Find where the given text appears and provide that cell's center as (x, y) coordinate. 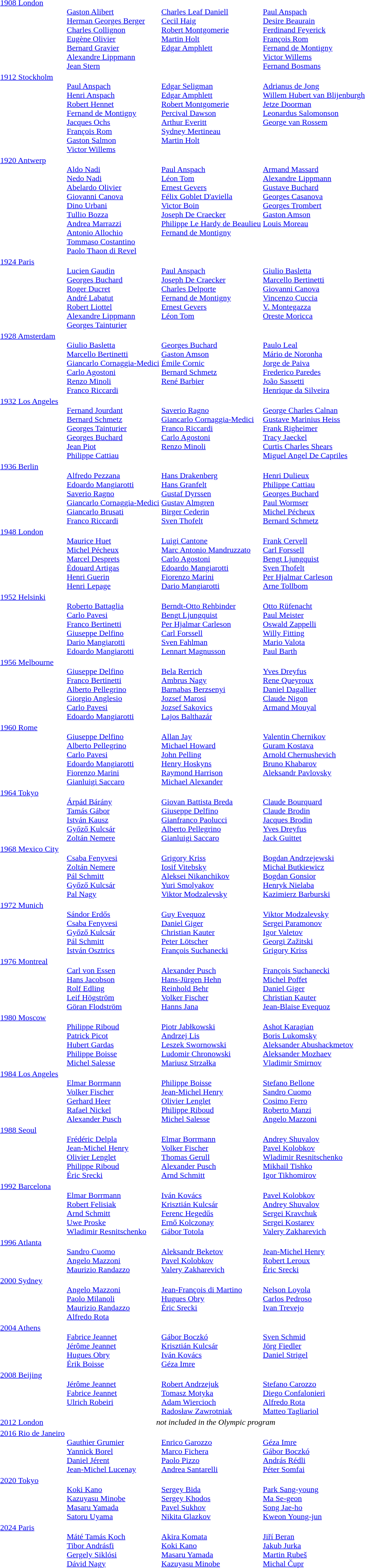
Sandro CuomoAngelo MazzoniMaurizio Randazzo (113, 1256)
Lucien Gaudin Georges Buchard Roger Ducret André Labatut Robert Liottel Alexandre Lippmann Georges Tainturier (113, 293)
Koki KanoKazuyasu MinobeMasaru YamadaSatoru Uyama (113, 1498)
Edgar Seligman Edgar Amphlett Robert Montgomerie Percival Dawson Arthur Everitt Sydney Mertineau Martin Holt (211, 113)
Enrico GarozzoMarco FicheraPaolo PizzoAndrea Santarelli (211, 1451)
Árpád BárányTamás GáborIstván KauszGyőző KulcsárZoltán Nemere (113, 815)
Aleksandr BeketovPavel KolobkovValery Zakharevich (211, 1256)
Aldo NadiNedo NadiAbelardo OlivierGiovanni CanovaDino UrbaniTullio BozzaAndrea MarrazziAntonio AllochioTommaso CostantinoPaolo Thaon di Revel (113, 205)
Giuseppe DelfinoFranco BertinettiAlberto PellegrinoGiorgio AnglesioCarlo PavesiEdoardo Mangiarotti (113, 689)
Robert AndrzejukTomasz MotykaAdam WierciochRadosław Zawrotniak (211, 1393)
Paul Anspach Joseph De Craecker Charles Delporte Fernand de Montigny Ernest Gevers Léon Tom (211, 293)
Carl von EssenHans JacobsonRolf EdlingLeif HögströmGöran Flodström (113, 984)
Paul AnspachLéon TomErnest GeversFélix Goblet D'aviellaVictor BoinJoseph De CraeckerPhilippe Le Hardy de BeaulieuFernand de Montigny (211, 205)
Maurice HuetMichel PécheuxMarcel DespretsÉdouard ArtigasHenri GuerinHenri Lepage (113, 559)
Georges BuchardGaston AmsonÉmile CornicBernard SchmetzRené Barbier (211, 363)
Frédéric DelplaJean-Michel HenryOlivier LengletPhilippe RiboudÉric Srecki (113, 1152)
Philippe RiboudPatrick PicotHubert GardasPhilippe BoisseMichel Salesse (113, 1040)
Luigi CantoneMarc Antonio MandruzzatoCarlo AgostoniEdoardo MangiarottiFiorenzo MariniDario Mangiarotti (211, 559)
Bela RerrichAmbrus NagyBarnabas BerzsenyiJozsef MarosiJozsef SakovicsLajos Balthazár (211, 689)
Csaba FenyvesiZoltán NemerePál SchmittGyőző KulcsárPal Nagy (113, 871)
Alexander PuschHans-Jürgen HehnReinhold BehrVolker FischerHanns Jana (211, 984)
Iván KovácsKrisztián KulcsárFerenc HegedűsErnő KolczonayGábor Totola (211, 1209)
Giovan Battista BredaGiuseppe DelfinoGianfranco PaolucciAlberto PellegrinoGianluigi Saccaro (211, 815)
Elmar BorrmannRobert FelisiakArnd SchmittUwe ProskeWladimir Resnitschenko (113, 1209)
Saverio RagnoGiancarlo Cornaggia-MediciFranco RiccardiCarlo AgostoniRenzo Minoli (211, 428)
Paul Anspach Henri Anspach Robert Hennet Fernand de Montigny Jacques Ochs François Rom Gaston Salmon Victor Willems (113, 113)
Grigory KrissIosif VitebskyAleksei NikanchikovYuri SmolyakovViktor Modzalevsky (211, 871)
Berndt-Otto RehbinderBengt LjungquistPer Hjalmar CarlesonCarl ForssellSven FahlmanLennart Magnusson (211, 624)
Fabrice JeannetJérôme JeannetHugues ObryÉrik Boisse (113, 1346)
Piotr JabłkowskiAndrzej LisLeszek SwornowskiLudomir ChronowskiMariusz Strzałka (211, 1040)
Gábor BoczkóKrisztián KulcsárIván KovácsGéza Imre (211, 1346)
Elmar BorrmannVolker FischerGerhard HeerRafael NickelAlexander Pusch (113, 1096)
Elmar BorrmannVolker FischerThomas GerullAlexander PuschArnd Schmitt (211, 1152)
Sándor ErdősCsaba FenyvesiGyőző KulcsárPál SchmittIstván Osztrics (113, 928)
Philippe BoisseJean-Michel HenryOlivier LengletPhilippe RiboudMichel Salesse (211, 1096)
Giuseppe DelfinoAlberto PellegrinoCarlo PavesiEdoardo MangiarottiFiorenzo MariniGianluigi Saccaro (113, 755)
Guy EvequozDaniel GigerChristian KauterPeter LötscherFrançois Suchanecki (211, 928)
Hans DrakenbergHans GranfeltGustaf DyrssenGustav AlmgrenBirger CederinSven Thofelt (211, 494)
Roberto BattagliaCarlo PavesiFranco BertinettiGiuseppe DelfinoDario MangiarottiEdoardo Mangiarotti (113, 624)
Allan JayMichael HowardJohn PellingHenry HoskynsRaymond HarrisonMichael Alexander (211, 755)
Jean-François di Martino Hugues Obry Éric Srecki (211, 1299)
Giulio BaslettaMarcello BertinettiGiancarlo Cornaggia-MediciCarlo AgostoniRenzo MinoliFranco Riccardi (113, 363)
Fernand JourdantBernard SchmetzGeorges TainturierGeorges BuchardJean PiotPhilippe Cattiau (113, 428)
Jérôme JeannetFabrice JeannetUlrich Robeiri (113, 1393)
Gauthier GrumierYannick BorelDaniel JérentJean-Michel Lucenay (113, 1451)
Sergey BidaSergey KhodosPavel SukhovNikita Glazkov (211, 1498)
Angelo Mazzoni Paolo Milanoli Maurizio Randazzo Alfredo Rota (113, 1299)
Alfredo PezzanaEdoardo MangiarottiSaverio RagnoGiancarlo Cornaggia-MediciGiancarlo BrusatiFranco Riccardi (113, 494)
